Detect which cell encompasses the target text, then output its (x, y) center coordinate. 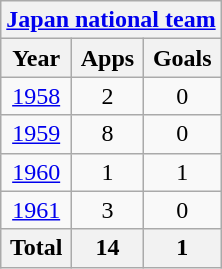
Total (36, 248)
1958 (36, 96)
Goals (182, 58)
Apps (108, 58)
Year (36, 58)
1959 (36, 134)
14 (108, 248)
8 (108, 134)
1960 (36, 172)
Japan national team (111, 20)
3 (108, 210)
2 (108, 96)
1961 (36, 210)
